Identify which cell holds the provided text, then report its [X, Y] central coordinate. 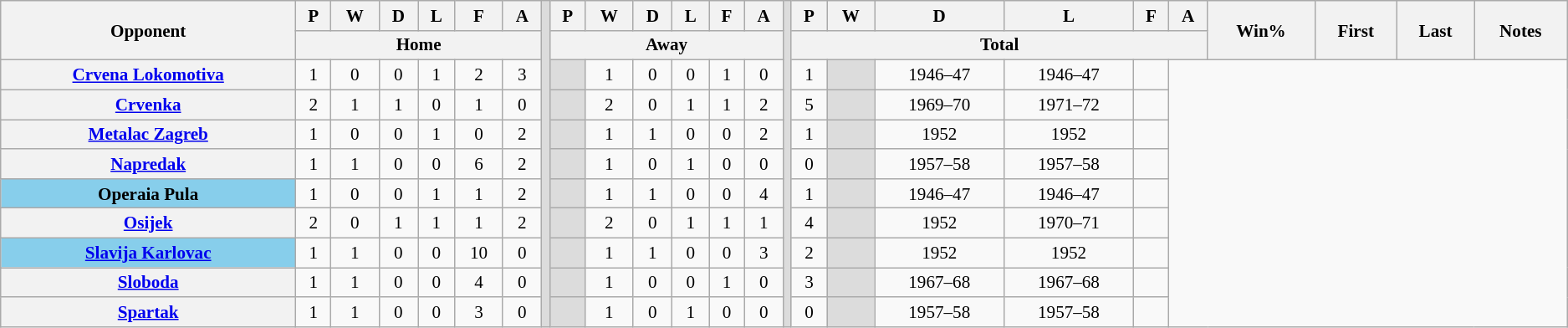
Away [667, 45]
1969–70 [940, 104]
Opponent [149, 30]
Crvenka [149, 104]
Slavija Karlovac [149, 253]
Operaia Pula [149, 192]
Last [1436, 30]
Sloboda [149, 283]
Osijek [149, 223]
6 [478, 164]
Crvena Lokomotiva [149, 75]
5 [809, 104]
Notes [1520, 30]
Home [419, 45]
1971–72 [1069, 104]
Spartak [149, 311]
10 [478, 253]
Napredak [149, 164]
Win% [1261, 30]
1970–71 [1069, 223]
First [1356, 30]
Total [999, 45]
Metalac Zagreb [149, 134]
